Output the [x, y] coordinate of the center of the cell containing the given text.  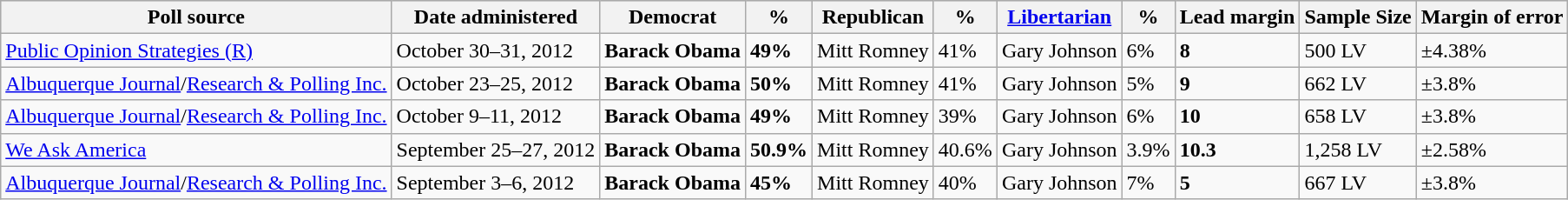
October 9–11, 2012 [496, 117]
Democrat [673, 17]
October 30–31, 2012 [496, 50]
±4.38% [1492, 50]
10 [1237, 117]
Sample Size [1358, 17]
658 LV [1358, 117]
10.3 [1237, 150]
Public Opinion Strategies (R) [196, 50]
39% [965, 117]
500 LV [1358, 50]
We Ask America [196, 150]
September 25–27, 2012 [496, 150]
1,258 LV [1358, 150]
40.6% [965, 150]
667 LV [1358, 183]
9 [1237, 83]
50.9% [780, 150]
5% [1148, 83]
Margin of error [1492, 17]
5 [1237, 183]
Lead margin [1237, 17]
7% [1148, 183]
Libertarian [1059, 17]
Republican [873, 17]
October 23–25, 2012 [496, 83]
Date administered [496, 17]
Poll source [196, 17]
8 [1237, 50]
September 3–6, 2012 [496, 183]
45% [780, 183]
50% [780, 83]
40% [965, 183]
±2.58% [1492, 150]
3.9% [1148, 150]
662 LV [1358, 83]
